Return the [x, y] coordinate for the center point of the cell that contains the specified text.  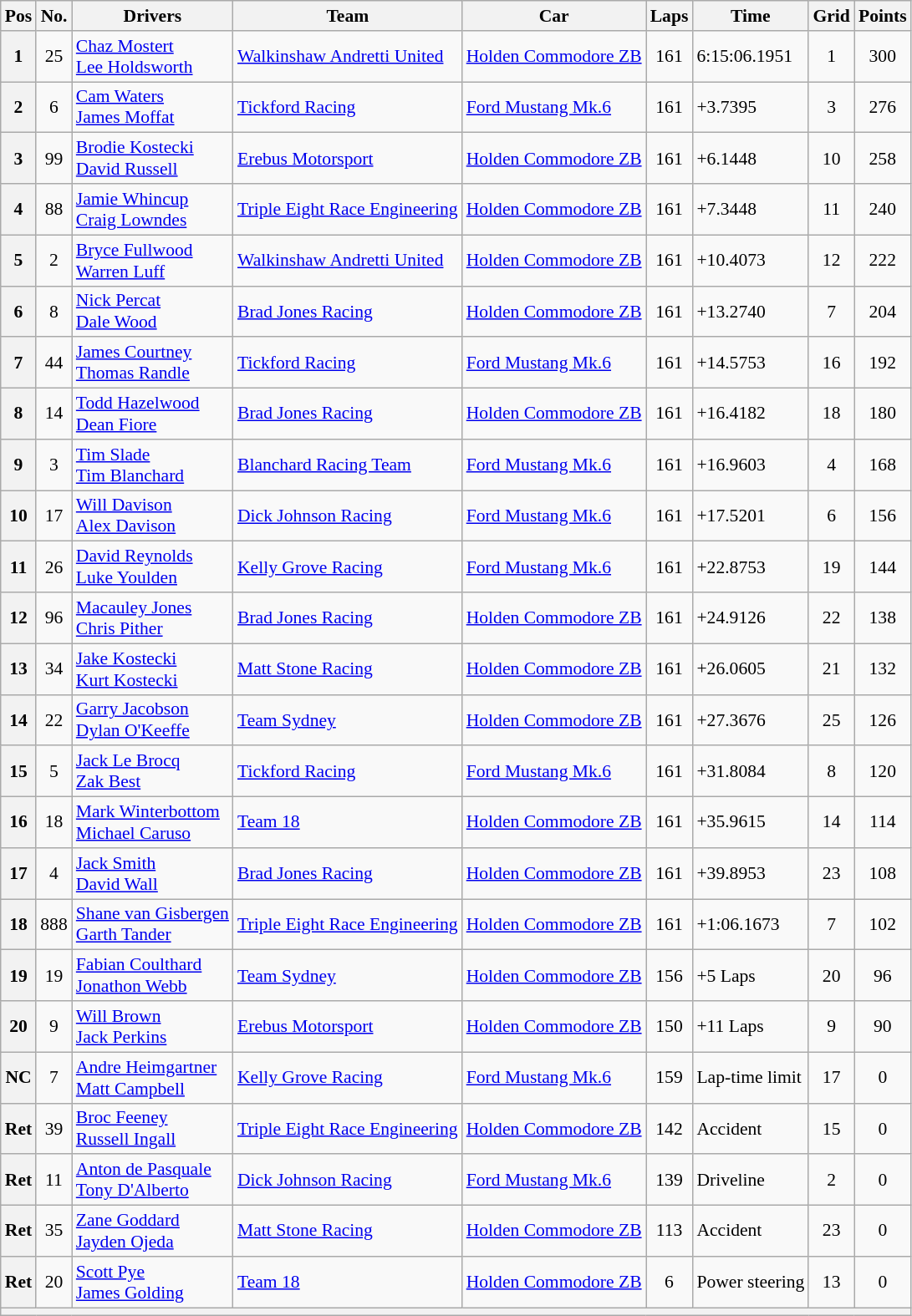
+26.0605 [751, 668]
Garry Jacobson Dylan O'Keeffe [152, 720]
+24.9126 [751, 618]
+7.3448 [751, 209]
Jack Smith David Wall [152, 874]
+17.5201 [751, 516]
138 [883, 618]
Shane van Gisbergen Garth Tander [152, 924]
Nick Percat Dale Wood [152, 311]
Zane Goddard Jayden Ojeda [152, 1232]
150 [670, 1026]
6:15:06.1951 [751, 57]
132 [883, 668]
Points [883, 16]
Pos [18, 16]
108 [883, 874]
21 [831, 668]
Time [751, 16]
+5 Laps [751, 976]
Laps [670, 16]
Blanchard Racing Team [348, 465]
+16.4182 [751, 414]
+14.5753 [751, 363]
+1:06.1673 [751, 924]
Anton de Pasquale Tony D'Alberto [152, 1180]
Power steering [751, 1282]
+11 Laps [751, 1026]
Team [348, 16]
Jack Le Brocq Zak Best [152, 772]
No. [53, 16]
35 [53, 1232]
139 [670, 1180]
144 [883, 567]
Scott Pye James Golding [152, 1282]
180 [883, 414]
888 [53, 924]
90 [883, 1026]
Drivers [152, 16]
159 [670, 1078]
258 [883, 159]
Macauley Jones Chris Pither [152, 618]
114 [883, 822]
126 [883, 720]
+16.9603 [751, 465]
300 [883, 57]
Andre Heimgartner Matt Campbell [152, 1078]
99 [53, 159]
88 [53, 209]
222 [883, 261]
120 [883, 772]
Brodie Kostecki David Russell [152, 159]
+31.8084 [751, 772]
113 [670, 1232]
+22.8753 [751, 567]
192 [883, 363]
Will Davison Alex Davison [152, 516]
Bryce Fullwood Warren Luff [152, 261]
Grid [831, 16]
Broc Feeney Russell Ingall [152, 1128]
168 [883, 465]
+13.2740 [751, 311]
Todd Hazelwood Dean Fiore [152, 414]
David Reynolds Luke Youlden [152, 567]
Will Brown Jack Perkins [152, 1026]
102 [883, 924]
James Courtney Thomas Randle [152, 363]
276 [883, 107]
+6.1448 [751, 159]
Driveline [751, 1180]
240 [883, 209]
+3.7395 [751, 107]
26 [53, 567]
+27.3676 [751, 720]
Lap-time limit [751, 1078]
Chaz Mostert Lee Holdsworth [152, 57]
Cam Waters James Moffat [152, 107]
39 [53, 1128]
+35.9615 [751, 822]
204 [883, 311]
34 [53, 668]
Car [554, 16]
NC [18, 1078]
+10.4073 [751, 261]
Jake Kostecki Kurt Kostecki [152, 668]
+39.8953 [751, 874]
142 [670, 1128]
Mark Winterbottom Michael Caruso [152, 822]
Tim Slade Tim Blanchard [152, 465]
44 [53, 363]
Jamie Whincup Craig Lowndes [152, 209]
Fabian Coulthard Jonathon Webb [152, 976]
